Identify which cell holds the provided text, then report its (X, Y) central coordinate. 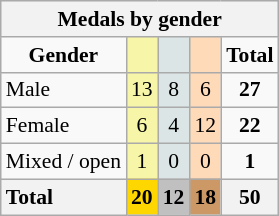
20 (142, 197)
4 (174, 126)
Male (64, 90)
Female (64, 126)
13 (142, 90)
8 (174, 90)
18 (205, 197)
27 (250, 90)
Mixed / open (64, 162)
Gender (64, 55)
Medals by gender (140, 19)
22 (250, 126)
50 (250, 197)
